Return [X, Y] of the center of cell containing provided text 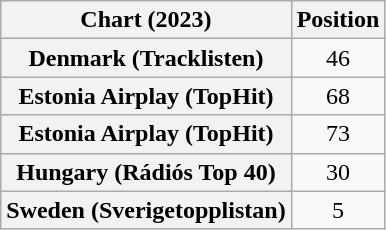
68 [338, 96]
Position [338, 20]
Hungary (Rádiós Top 40) [146, 172]
Denmark (Tracklisten) [146, 58]
5 [338, 210]
46 [338, 58]
73 [338, 134]
30 [338, 172]
Sweden (Sverigetopplistan) [146, 210]
Chart (2023) [146, 20]
